Determine the (x, y) coordinate at the center of the cell enclosing the given text.  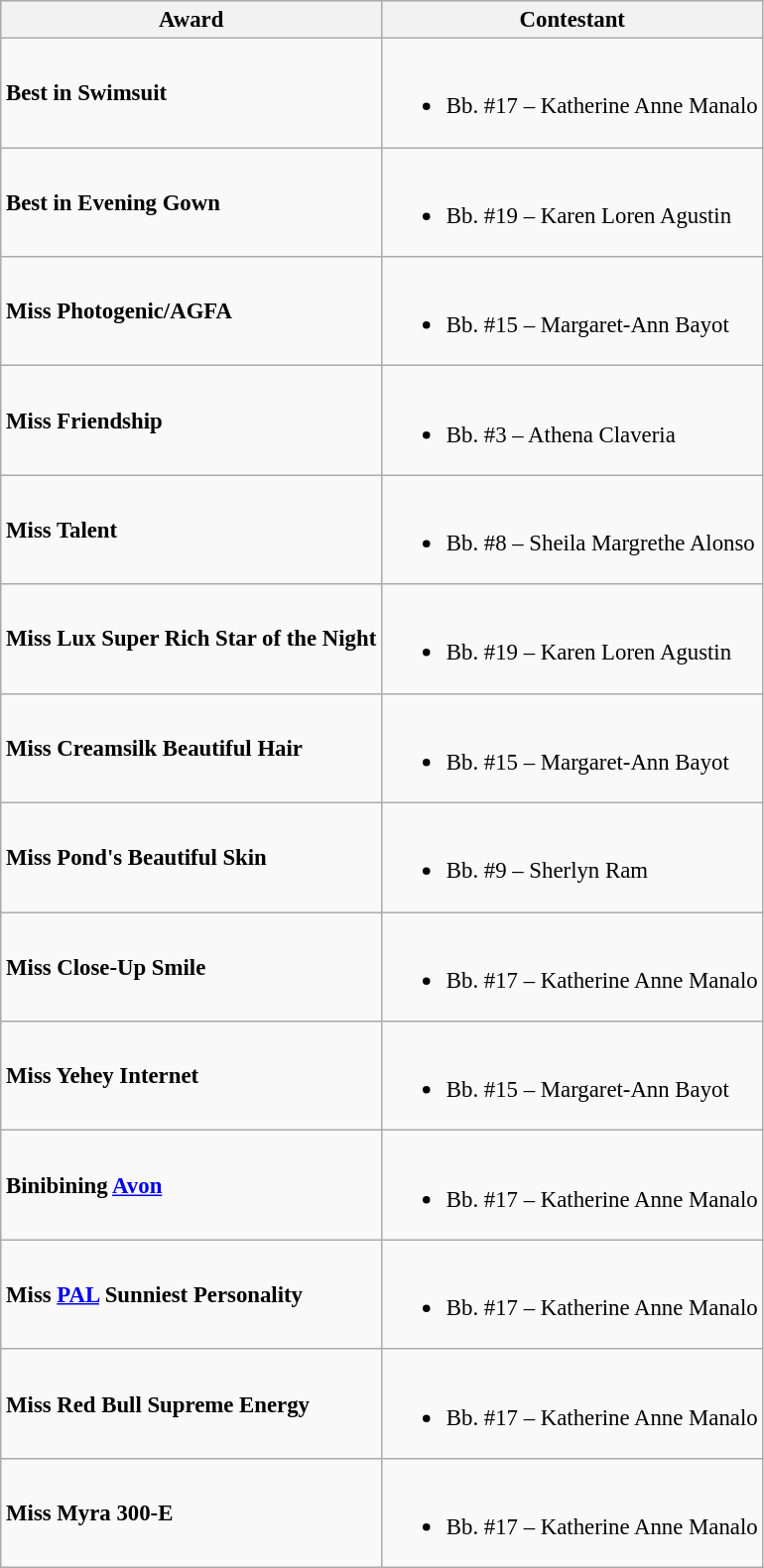
Miss Friendship (191, 421)
Contestant (573, 20)
Miss Talent (191, 530)
Bb. #8 – Sheila Margrethe Alonso (573, 530)
Miss Close-Up Smile (191, 967)
Miss Myra 300-E (191, 1513)
Miss PAL Sunniest Personality (191, 1294)
Miss Yehey Internet (191, 1076)
Best in Evening Gown (191, 202)
Bb. #9 – Sherlyn Ram (573, 858)
Miss Red Bull Supreme Energy (191, 1403)
Bb. #3 – Athena Claveria (573, 421)
Miss Creamsilk Beautiful Hair (191, 748)
Miss Photogenic/AGFA (191, 311)
Award (191, 20)
Best in Swimsuit (191, 93)
Miss Lux Super Rich Star of the Night (191, 639)
Miss Pond's Beautiful Skin (191, 858)
Binibining Avon (191, 1185)
